Determine the (x, y) coordinate at the center of the cell enclosing the given text.  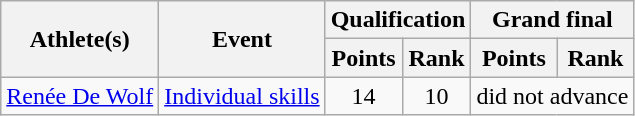
Individual skills (242, 96)
did not advance (552, 96)
Qualification (398, 20)
Renée De Wolf (80, 96)
10 (436, 96)
Grand final (552, 20)
Event (242, 39)
Athlete(s) (80, 39)
14 (364, 96)
